Output the [X, Y] coordinate of the center of the cell containing the given text.  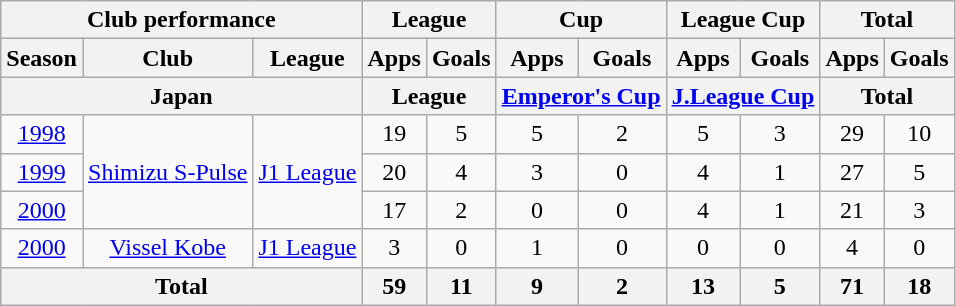
1999 [42, 172]
J.League Cup [743, 96]
Season [42, 58]
13 [703, 286]
10 [919, 134]
Club [167, 58]
Cup [581, 20]
League Cup [743, 20]
9 [537, 286]
1998 [42, 134]
19 [394, 134]
29 [852, 134]
Emperor's Cup [581, 96]
Vissel Kobe [167, 248]
Club performance [182, 20]
27 [852, 172]
11 [461, 286]
Japan [182, 96]
20 [394, 172]
Shimizu S-Pulse [167, 172]
17 [394, 210]
59 [394, 286]
71 [852, 286]
18 [919, 286]
21 [852, 210]
